Determine the [x, y] coordinate at the center of the cell enclosing the given text.  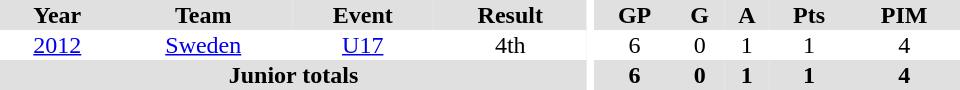
2012 [58, 45]
4th [511, 45]
Team [204, 15]
PIM [904, 15]
Sweden [204, 45]
Result [511, 15]
Pts [810, 15]
Junior totals [294, 75]
Year [58, 15]
G [700, 15]
GP [635, 15]
A [747, 15]
U17 [363, 45]
Event [363, 15]
